Find where the given text appears and provide that cell's center as (X, Y) coordinate. 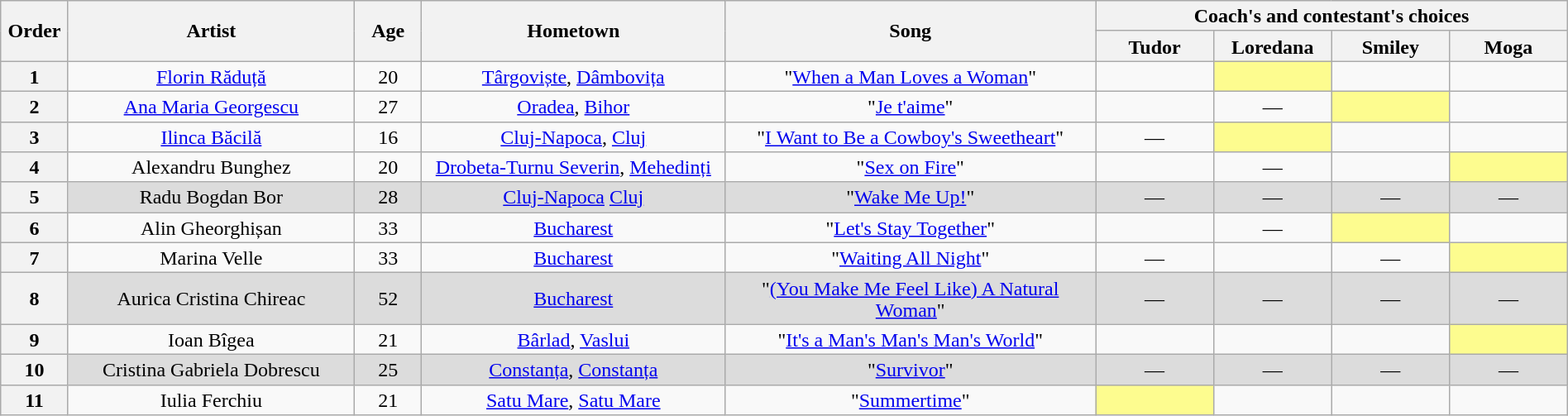
4 (35, 167)
"Let's Stay Together" (911, 228)
Oradea, Bihor (574, 106)
Marina Velle (211, 258)
Constanța, Constanța (574, 369)
Hometown (574, 31)
Drobeta-Turnu Severin, Mehedinți (574, 167)
Ioan Bîgea (211, 339)
"It's a Man's Man's Man's World" (911, 339)
Order (35, 31)
"Survivor" (911, 369)
"Wake Me Up!" (911, 197)
Smiley (1391, 46)
"When a Man Loves a Woman" (911, 76)
Age (389, 31)
Cluj-Napoca, Cluj (574, 137)
Song (911, 31)
3 (35, 137)
Cluj-Napoca Cluj (574, 197)
52 (389, 299)
"I Want to Be a Cowboy's Sweetheart" (911, 137)
"Waiting All Night" (911, 258)
27 (389, 106)
Artist (211, 31)
7 (35, 258)
10 (35, 369)
Iulia Ferchiu (211, 400)
Loredana (1272, 46)
Satu Mare, Satu Mare (574, 400)
"Sex on Fire" (911, 167)
"(You Make Me Feel Like) A Natural Woman" (911, 299)
9 (35, 339)
Ana Maria Georgescu (211, 106)
Alin Gheorghișan (211, 228)
"Je t'aime" (911, 106)
Ilinca Băcilă (211, 137)
Bârlad, Vaslui (574, 339)
2 (35, 106)
Florin Răduță (211, 76)
16 (389, 137)
6 (35, 228)
Alexandru Bunghez (211, 167)
Coach's and contestant's choices (1331, 17)
1 (35, 76)
Cristina Gabriela Dobrescu (211, 369)
28 (389, 197)
11 (35, 400)
8 (35, 299)
Târgoviște, Dâmbovița (574, 76)
25 (389, 369)
Tudor (1154, 46)
"Summertime" (911, 400)
5 (35, 197)
Aurica Cristina Chireac (211, 299)
Radu Bogdan Bor (211, 197)
Moga (1508, 46)
